Pinpoint the cell where the given text exists, returning its [x, y] midpoint coordinate. 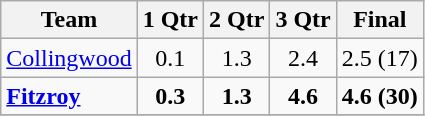
Team [69, 20]
2.5 (17) [380, 58]
2.4 [303, 58]
0.1 [170, 58]
Collingwood [69, 58]
1 Qtr [170, 20]
4.6 (30) [380, 96]
Fitzroy [69, 96]
0.3 [170, 96]
2 Qtr [237, 20]
3 Qtr [303, 20]
Final [380, 20]
4.6 [303, 96]
